Return the [x, y] coordinate for the center point of the cell that contains the specified text.  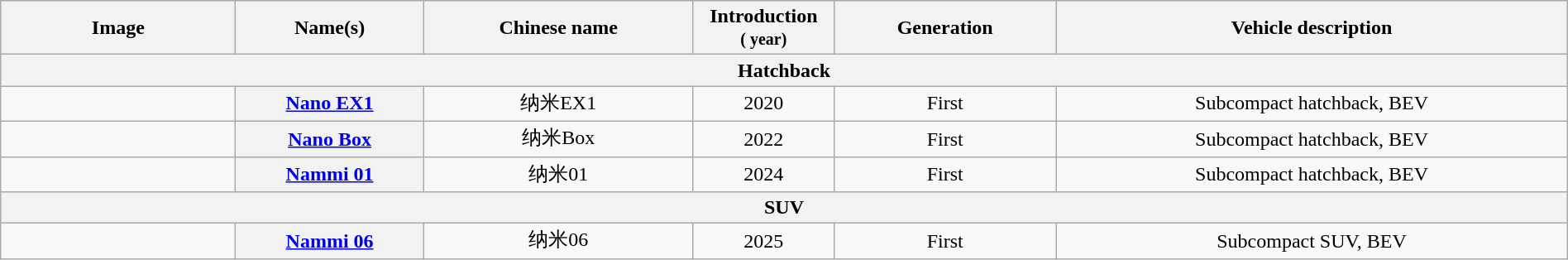
Image [118, 28]
2022 [763, 139]
纳米EX1 [558, 104]
Nano EX1 [329, 104]
SUV [784, 208]
Name(s) [329, 28]
纳米01 [558, 174]
Chinese name [558, 28]
Vehicle description [1312, 28]
Nammi 01 [329, 174]
Subcompact SUV, BEV [1312, 242]
Hatchback [784, 70]
2025 [763, 242]
Introduction( year) [763, 28]
纳米06 [558, 242]
纳米Box [558, 139]
Generation [945, 28]
Nano Box [329, 139]
Nammi 06 [329, 242]
2020 [763, 104]
2024 [763, 174]
